Search for the cell housing the specified text and yield its [x, y] center coordinate. 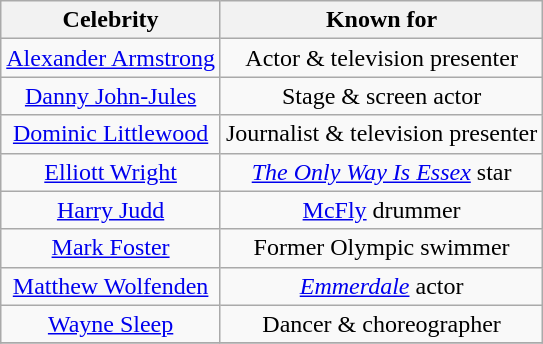
Wayne Sleep [111, 324]
Actor & television presenter [381, 58]
Danny John-Jules [111, 96]
Dominic Littlewood [111, 134]
Mark Foster [111, 248]
McFly drummer [381, 210]
Alexander Armstrong [111, 58]
The Only Way Is Essex star [381, 172]
Dancer & choreographer [381, 324]
Celebrity [111, 20]
Stage & screen actor [381, 96]
Emmerdale actor [381, 286]
Former Olympic swimmer [381, 248]
Elliott Wright [111, 172]
Known for [381, 20]
Journalist & television presenter [381, 134]
Harry Judd [111, 210]
Matthew Wolfenden [111, 286]
